Return the [X, Y] coordinate for the center point of the cell that contains the specified text.  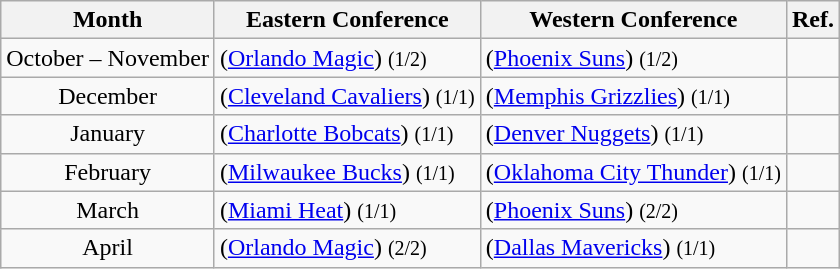
(Phoenix Suns) (1/2) [633, 58]
(Oklahoma City Thunder) (1/1) [633, 172]
(Orlando Magic) (1/2) [347, 58]
(Charlotte Bobcats) (1/1) [347, 134]
(Memphis Grizzlies) (1/1) [633, 96]
April [108, 248]
January [108, 134]
December [108, 96]
(Milwaukee Bucks) (1/1) [347, 172]
October – November [108, 58]
February [108, 172]
(Cleveland Cavaliers) (1/1) [347, 96]
(Dallas Mavericks) (1/1) [633, 248]
Ref. [812, 20]
Eastern Conference [347, 20]
(Miami Heat) (1/1) [347, 210]
(Denver Nuggets) (1/1) [633, 134]
March [108, 210]
Western Conference [633, 20]
(Phoenix Suns) (2/2) [633, 210]
(Orlando Magic) (2/2) [347, 248]
Month [108, 20]
